Detect which cell encompasses the target text, then output its (x, y) center coordinate. 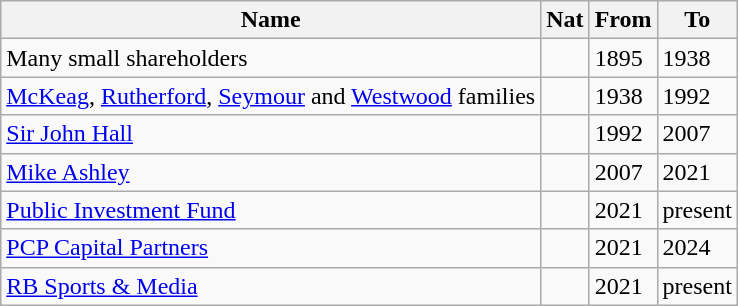
From (623, 20)
Nat (565, 20)
2024 (697, 248)
Mike Ashley (271, 172)
RB Sports & Media (271, 286)
McKeag, Rutherford, Seymour and Westwood families (271, 96)
PCP Capital Partners (271, 248)
1895 (623, 58)
Sir John Hall (271, 134)
Many small shareholders (271, 58)
Public Investment Fund (271, 210)
Name (271, 20)
To (697, 20)
